Detect which cell encompasses the target text, then output its [x, y] center coordinate. 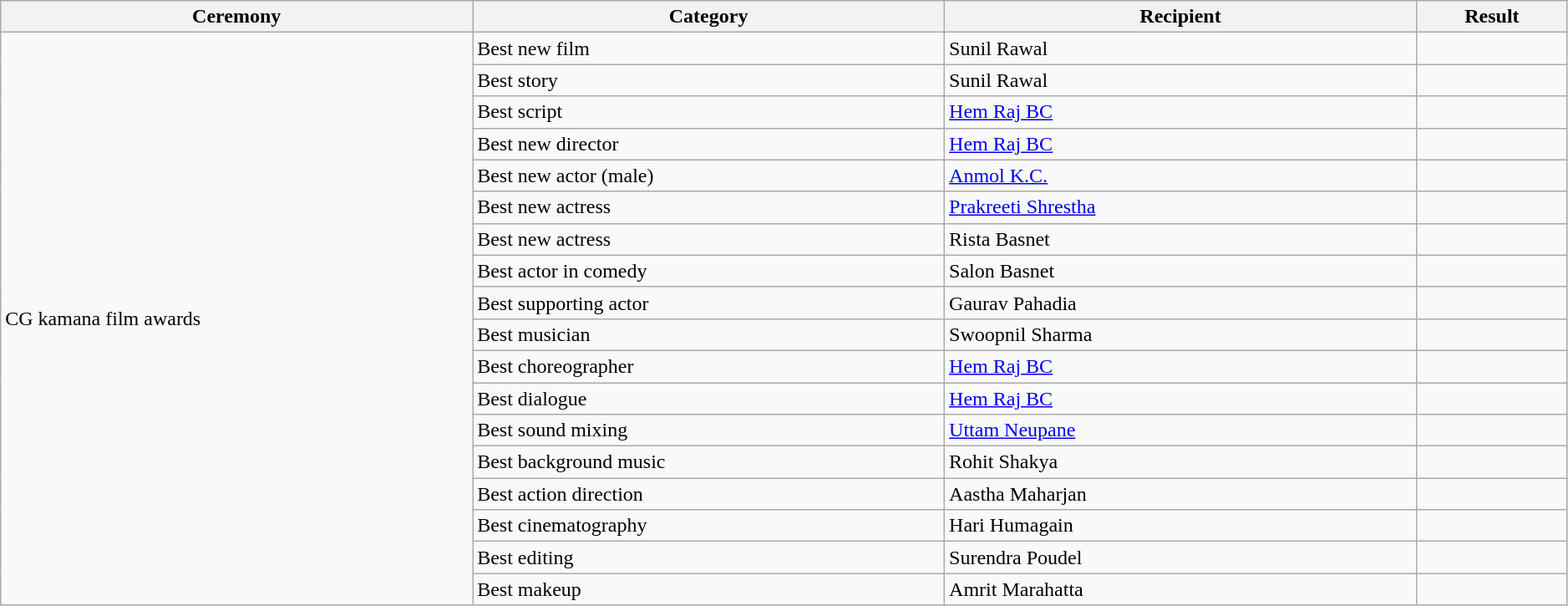
Surendra Poudel [1181, 558]
Salon Basnet [1181, 271]
Rista Basnet [1181, 239]
Swoopnil Sharma [1181, 334]
Amrit Marahatta [1181, 589]
Ceremony [237, 17]
Best supporting actor [708, 303]
Best dialogue [708, 399]
Rohit Shakya [1181, 462]
Best makeup [708, 589]
Best choreographer [708, 366]
Best cinematography [708, 526]
Aastha Maharjan [1181, 494]
Uttam Neupane [1181, 430]
Anmol K.C. [1181, 176]
Best sound mixing [708, 430]
Prakreeti Shrestha [1181, 207]
Best musician [708, 334]
Best new director [708, 144]
Category [708, 17]
Best editing [708, 558]
Hari Humagain [1181, 526]
Best background music [708, 462]
Best new film [708, 48]
Gaurav Pahadia [1181, 303]
Best actor in comedy [708, 271]
Best story [708, 80]
Result [1492, 17]
Best script [708, 112]
Recipient [1181, 17]
CG kamana film awards [237, 319]
Best action direction [708, 494]
Best new actor (male) [708, 176]
